Output the [x, y] coordinate of the center of the cell containing the given text.  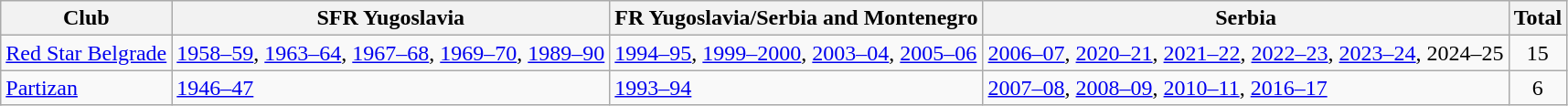
1994–95, 1999–2000, 2003–04, 2005–06 [796, 53]
2007–08, 2008–09, 2010–11, 2016–17 [1245, 88]
1993–94 [796, 88]
Club [86, 18]
6 [1538, 88]
2006–07, 2020–21, 2021–22, 2022–23, 2023–24, 2024–25 [1245, 53]
Serbia [1245, 18]
SFR Yugoslavia [391, 18]
Partizan [86, 88]
1946–47 [391, 88]
FR Yugoslavia/Serbia and Montenegro [796, 18]
15 [1538, 53]
Total [1538, 18]
Red Star Belgrade [86, 53]
1958–59, 1963–64, 1967–68, 1969–70, 1989–90 [391, 53]
